Return (x, y) of the center of cell containing provided text 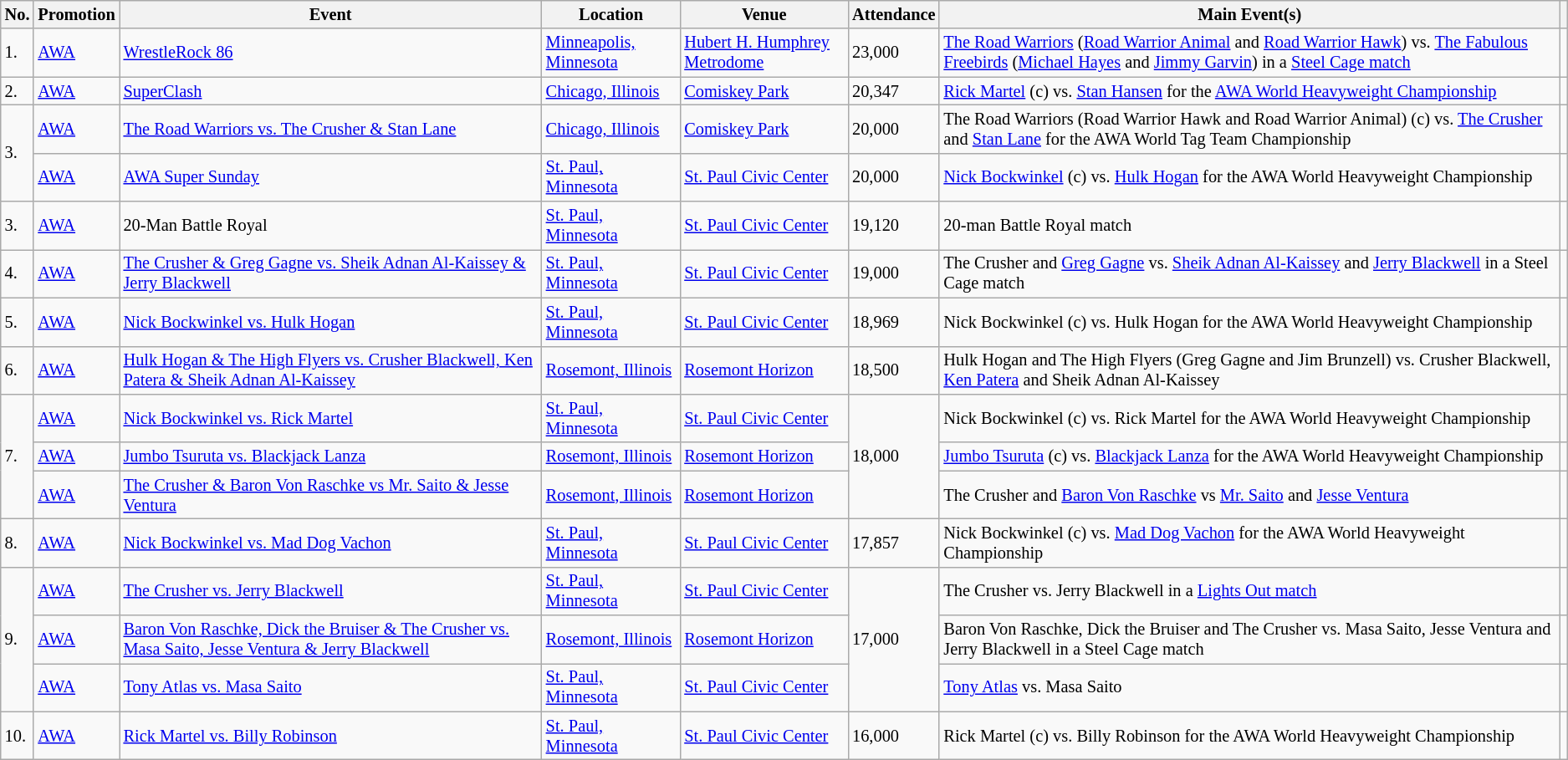
WrestleRock 86 (331, 53)
2. (18, 91)
Venue (764, 14)
The Road Warriors vs. The Crusher & Stan Lane (331, 129)
Event (331, 14)
10. (18, 736)
The Crusher vs. Jerry Blackwell in a Lights Out match (1249, 591)
Minneapolis, Minnesota (611, 53)
The Crusher & Greg Gagne vs. Sheik Adnan Al-Kaissey & Jerry Blackwell (331, 273)
The Crusher and Greg Gagne vs. Sheik Adnan Al-Kaissey and Jerry Blackwell in a Steel Cage match (1249, 273)
19,000 (893, 273)
20-Man Battle Royal (331, 226)
The Road Warriors (Road Warrior Hawk and Road Warrior Animal) (c) vs. The Crusher and Stan Lane for the AWA World Tag Team Championship (1249, 129)
20-man Battle Royal match (1249, 226)
Rick Martel (c) vs. Billy Robinson for the AWA World Heavyweight Championship (1249, 736)
6. (18, 370)
17,000 (893, 639)
Nick Bockwinkel vs. Mad Dog Vachon (331, 543)
Promotion (76, 14)
Baron Von Raschke, Dick the Bruiser & The Crusher vs. Masa Saito, Jesse Ventura & Jerry Blackwell (331, 640)
Jumbo Tsuruta (c) vs. Blackjack Lanza for the AWA World Heavyweight Championship (1249, 457)
The Crusher & Baron Von Raschke vs Mr. Saito & Jesse Ventura (331, 495)
23,000 (893, 53)
18,969 (893, 322)
The Crusher and Baron Von Raschke vs Mr. Saito and Jesse Ventura (1249, 495)
20,347 (893, 91)
9. (18, 639)
Rick Martel vs. Billy Robinson (331, 736)
No. (18, 14)
The Road Warriors (Road Warrior Animal and Road Warrior Hawk) vs. The Fabulous Freebirds (Michael Hayes and Jimmy Garvin) in a Steel Cage match (1249, 53)
5. (18, 322)
AWA Super Sunday (331, 177)
Nick Bockwinkel vs. Rick Martel (331, 418)
4. (18, 273)
Attendance (893, 14)
Hubert H. Humphrey Metrodome (764, 53)
Location (611, 14)
Main Event(s) (1249, 14)
SuperClash (331, 91)
Hulk Hogan & The High Flyers vs. Crusher Blackwell, Ken Patera & Sheik Adnan Al-Kaissey (331, 370)
Nick Bockwinkel (c) vs. Rick Martel for the AWA World Heavyweight Championship (1249, 418)
1. (18, 53)
17,857 (893, 543)
Hulk Hogan and The High Flyers (Greg Gagne and Jim Brunzell) vs. Crusher Blackwell, Ken Patera and Sheik Adnan Al-Kaissey (1249, 370)
The Crusher vs. Jerry Blackwell (331, 591)
18,000 (893, 457)
16,000 (893, 736)
Nick Bockwinkel vs. Hulk Hogan (331, 322)
8. (18, 543)
Nick Bockwinkel (c) vs. Mad Dog Vachon for the AWA World Heavyweight Championship (1249, 543)
Baron Von Raschke, Dick the Bruiser and The Crusher vs. Masa Saito, Jesse Ventura and Jerry Blackwell in a Steel Cage match (1249, 640)
7. (18, 457)
Jumbo Tsuruta vs. Blackjack Lanza (331, 457)
Rick Martel (c) vs. Stan Hansen for the AWA World Heavyweight Championship (1249, 91)
19,120 (893, 226)
18,500 (893, 370)
